For the text-containing cell, return its midpoint in [X, Y] coordinate format. 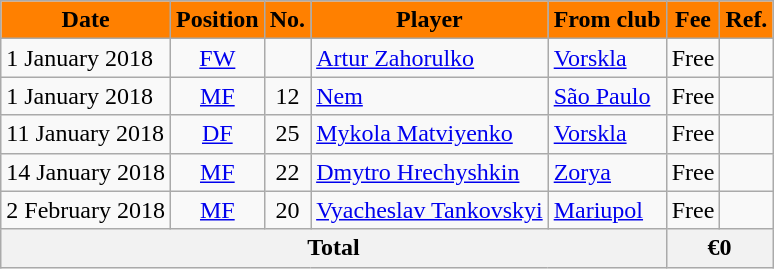
Mykola Matviyenko [430, 134]
Position [217, 20]
São Paulo [607, 96]
Nem [430, 96]
No. [287, 20]
22 [287, 172]
25 [287, 134]
12 [287, 96]
Date [86, 20]
From club [607, 20]
Dmytro Hrechyshkin [430, 172]
€0 [720, 248]
Total [334, 248]
2 February 2018 [86, 210]
Fee [693, 20]
20 [287, 210]
Zorya [607, 172]
Mariupol [607, 210]
14 January 2018 [86, 172]
Ref. [746, 20]
Vyacheslav Tankovskyi [430, 210]
11 January 2018 [86, 134]
DF [217, 134]
Player [430, 20]
FW [217, 58]
Artur Zahorulko [430, 58]
